For the text-containing cell, return its midpoint in (X, Y) coordinate format. 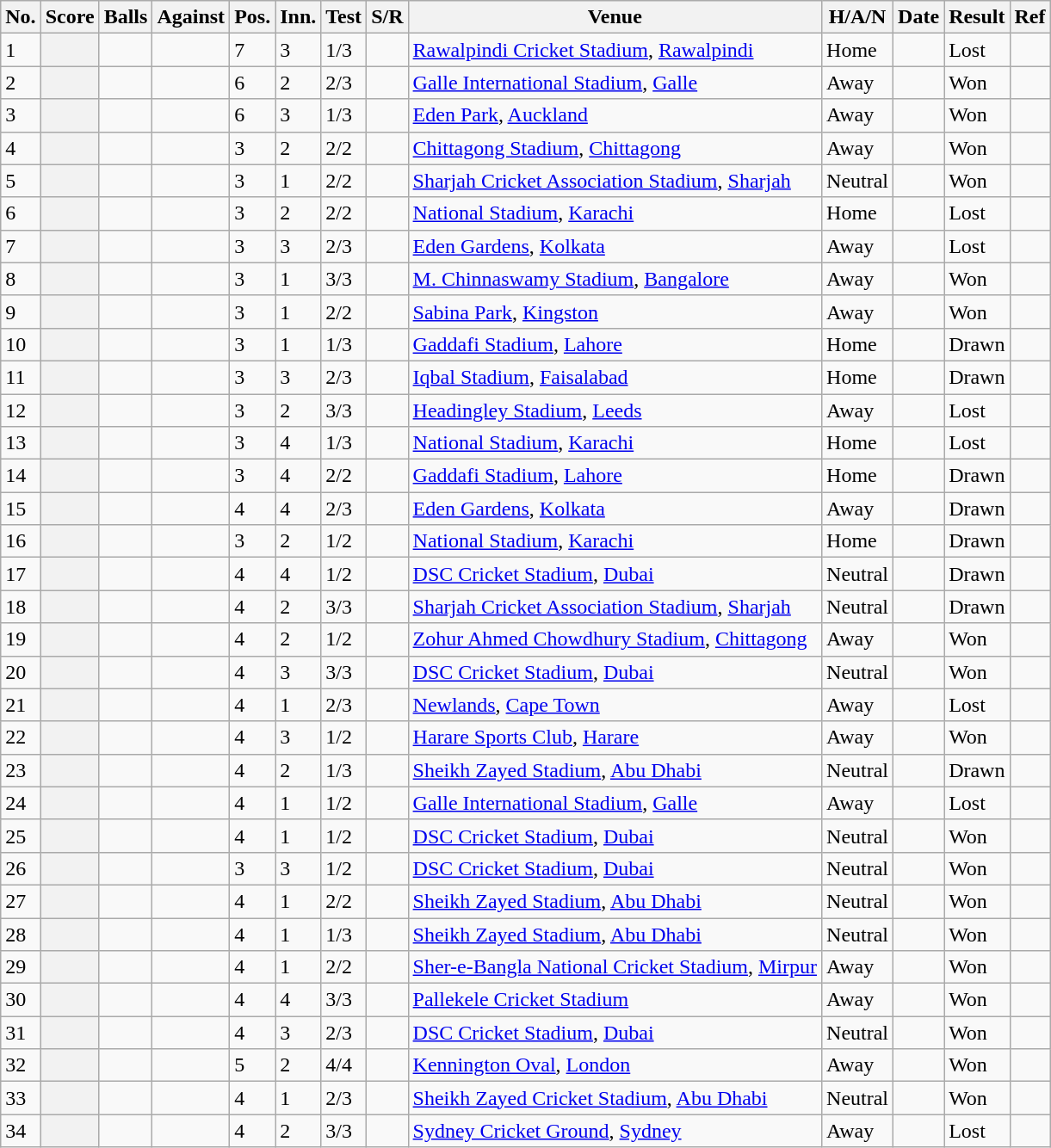
4/4 (344, 1065)
26 (21, 868)
Iqbal Stadium, Faisalabad (615, 377)
18 (21, 607)
Sher-e-Bangla National Cricket Stadium, Mirpur (615, 967)
23 (21, 770)
Against (191, 17)
Ref (1029, 17)
27 (21, 901)
Sabina Park, Kingston (615, 312)
9 (21, 312)
31 (21, 1033)
Test (344, 17)
Headingley Stadium, Leeds (615, 410)
Venue (615, 17)
11 (21, 377)
Zohur Ahmed Chowdhury Stadium, Chittagong (615, 639)
Pos. (253, 17)
Newlands, Cape Town (615, 705)
17 (21, 574)
Sydney Cricket Ground, Sydney (615, 1131)
H/A/N (857, 17)
Result (977, 17)
Sheikh Zayed Cricket Stadium, Abu Dhabi (615, 1098)
M. Chinnaswamy Stadium, Bangalore (615, 279)
15 (21, 509)
24 (21, 803)
30 (21, 1000)
8 (21, 279)
32 (21, 1065)
Eden Park, Auckland (615, 115)
14 (21, 476)
Date (919, 17)
Rawalpindi Cricket Stadium, Rawalpindi (615, 50)
Inn. (298, 17)
20 (21, 672)
34 (21, 1131)
16 (21, 541)
21 (21, 705)
Kennington Oval, London (615, 1065)
Score (70, 17)
Pallekele Cricket Stadium (615, 1000)
10 (21, 344)
Chittagong Stadium, Chittagong (615, 148)
28 (21, 934)
S/R (387, 17)
Balls (126, 17)
22 (21, 738)
12 (21, 410)
No. (21, 17)
25 (21, 836)
33 (21, 1098)
19 (21, 639)
29 (21, 967)
13 (21, 443)
Harare Sports Club, Harare (615, 738)
